Determine the (x, y) coordinate at the center of the cell enclosing the given text.  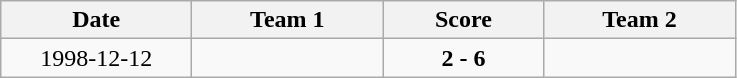
2 - 6 (464, 58)
Team 2 (640, 20)
Team 1 (288, 20)
1998-12-12 (96, 58)
Score (464, 20)
Date (96, 20)
